Pinpoint the cell where the given text exists, returning its [x, y] midpoint coordinate. 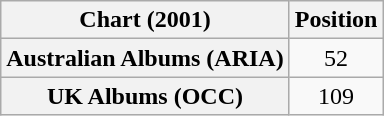
109 [336, 96]
UK Albums (OCC) [145, 96]
Australian Albums (ARIA) [145, 58]
Chart (2001) [145, 20]
Position [336, 20]
52 [336, 58]
